Locate the cell with the specified text and output its [X, Y] center coordinate. 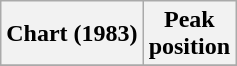
Peakposition [189, 34]
Chart (1983) [72, 34]
